Return (x, y) of the center of cell containing provided text 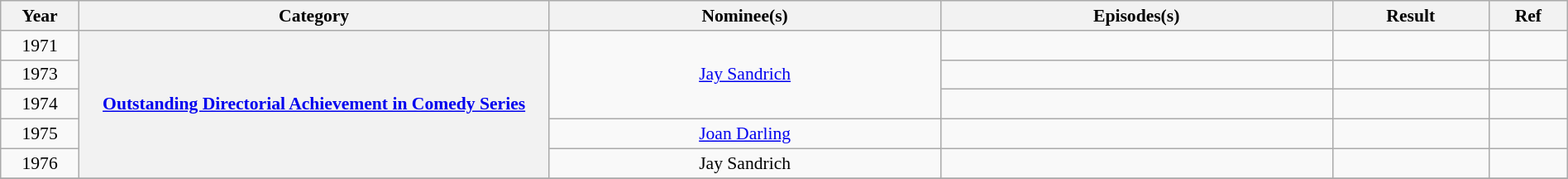
Year (40, 16)
1976 (40, 163)
Episodes(s) (1136, 16)
1971 (40, 46)
Joan Darling (745, 134)
1974 (40, 104)
Category (313, 16)
Ref (1528, 16)
Result (1411, 16)
Nominee(s) (745, 16)
1975 (40, 134)
Outstanding Directorial Achievement in Comedy Series (313, 104)
1973 (40, 75)
